Find where the given text appears and provide that cell's center as (X, Y) coordinate. 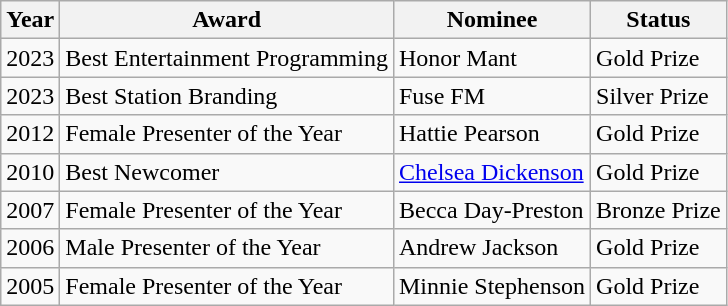
Fuse FM (492, 96)
2006 (30, 248)
Best Newcomer (227, 172)
Best Entertainment Programming (227, 58)
2012 (30, 134)
Nominee (492, 20)
2005 (30, 286)
Honor Mant (492, 58)
Becca Day-Preston (492, 210)
Chelsea Dickenson (492, 172)
Bronze Prize (659, 210)
Hattie Pearson (492, 134)
Award (227, 20)
Best Station Branding (227, 96)
Silver Prize (659, 96)
Male Presenter of the Year (227, 248)
Year (30, 20)
2010 (30, 172)
Status (659, 20)
Andrew Jackson (492, 248)
2007 (30, 210)
Minnie Stephenson (492, 286)
